Detect which cell encompasses the target text, then output its [X, Y] center coordinate. 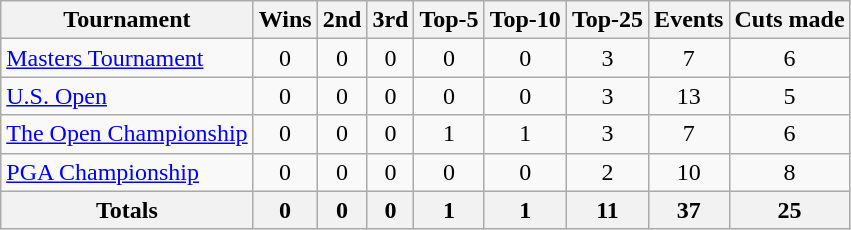
10 [689, 172]
Masters Tournament [127, 58]
25 [790, 210]
8 [790, 172]
3rd [390, 20]
PGA Championship [127, 172]
The Open Championship [127, 134]
Tournament [127, 20]
Cuts made [790, 20]
5 [790, 96]
2nd [342, 20]
Events [689, 20]
Totals [127, 210]
13 [689, 96]
2 [607, 172]
37 [689, 210]
Wins [285, 20]
Top-25 [607, 20]
U.S. Open [127, 96]
Top-5 [449, 20]
Top-10 [525, 20]
11 [607, 210]
